From the cell containing the given text, extract its center point as (X, Y) coordinate. 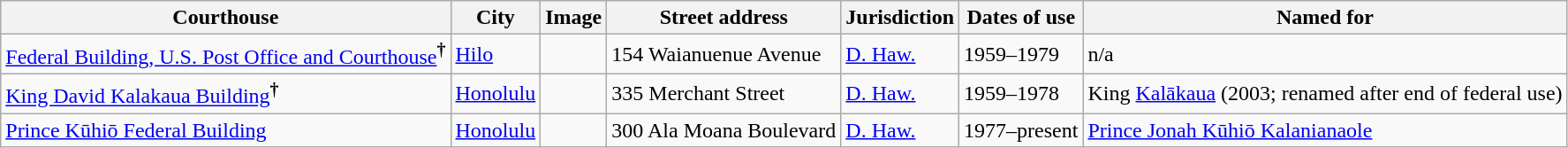
154 Waianuenue Avenue (724, 55)
King David Kalakaua Building† (226, 94)
Street address (724, 18)
1959–1978 (1021, 94)
Dates of use (1021, 18)
Jurisdiction (900, 18)
300 Ala Moana Boulevard (724, 130)
Prince Jonah Kūhiō Kalanianaole (1325, 130)
Federal Building, U.S. Post Office and Courthouse† (226, 55)
Named for (1325, 18)
Prince Kūhiō Federal Building (226, 130)
Hilo (496, 55)
1977–present (1021, 130)
Courthouse (226, 18)
King Kalākaua (2003; renamed after end of federal use) (1325, 94)
335 Merchant Street (724, 94)
Image (574, 18)
1959–1979 (1021, 55)
City (496, 18)
n/a (1325, 55)
